Return the [X, Y] coordinate for the center point of the cell that contains the specified text.  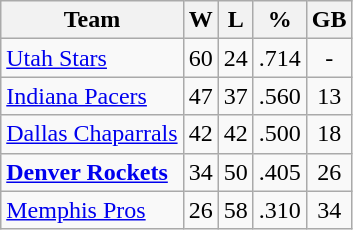
60 [200, 58]
- [329, 58]
47 [200, 96]
37 [236, 96]
% [280, 20]
Indiana Pacers [92, 96]
Denver Rockets [92, 172]
18 [329, 134]
.500 [280, 134]
Team [92, 20]
GB [329, 20]
.405 [280, 172]
.310 [280, 210]
.560 [280, 96]
Memphis Pros [92, 210]
W [200, 20]
Utah Stars [92, 58]
24 [236, 58]
L [236, 20]
Dallas Chaparrals [92, 134]
.714 [280, 58]
50 [236, 172]
13 [329, 96]
58 [236, 210]
